Return the (x, y) coordinate for the center point of the cell that contains the specified text.  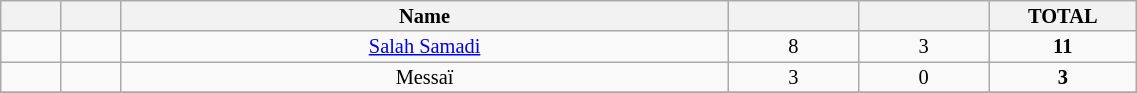
Messaï (424, 78)
TOTAL (1063, 16)
Salah Samadi (424, 46)
Name (424, 16)
0 (923, 78)
11 (1063, 46)
8 (793, 46)
